From the cell containing the given text, extract its center point as (X, Y) coordinate. 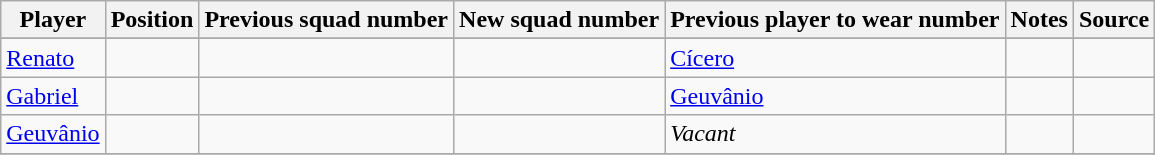
Previous player to wear number (835, 20)
Gabriel (53, 96)
Vacant (835, 134)
Renato (53, 58)
Position (152, 20)
Player (53, 20)
New squad number (560, 20)
Previous squad number (326, 20)
Cícero (835, 58)
Source (1114, 20)
Notes (1039, 20)
